Capture the cell that displays the provided text and extract its [X, Y] central coordinate. 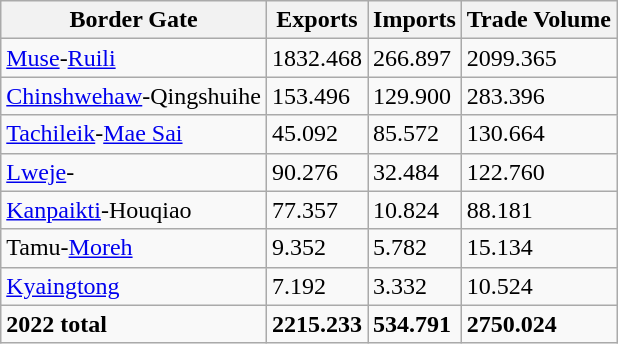
85.572 [415, 134]
45.092 [316, 134]
90.276 [316, 172]
77.357 [316, 210]
Lweje- [134, 172]
122.760 [538, 172]
534.791 [415, 324]
Muse-Ruili [134, 58]
32.484 [415, 172]
Kanpaikti-Houqiao [134, 210]
7.192 [316, 286]
130.664 [538, 134]
9.352 [316, 248]
3.332 [415, 286]
15.134 [538, 248]
88.181 [538, 210]
Tachileik-Mae Sai [134, 134]
283.396 [538, 96]
Chinshwehaw-Qingshuihe [134, 96]
5.782 [415, 248]
129.900 [415, 96]
2215.233 [316, 324]
266.897 [415, 58]
Border Gate [134, 20]
Tamu-Moreh [134, 248]
Exports [316, 20]
Imports [415, 20]
2022 total [134, 324]
2099.365 [538, 58]
10.824 [415, 210]
Kyaingtong [134, 286]
10.524 [538, 286]
153.496 [316, 96]
1832.468 [316, 58]
Trade Volume [538, 20]
2750.024 [538, 324]
